Extract the [x, y] coordinate from the center of the cell holding the provided text.  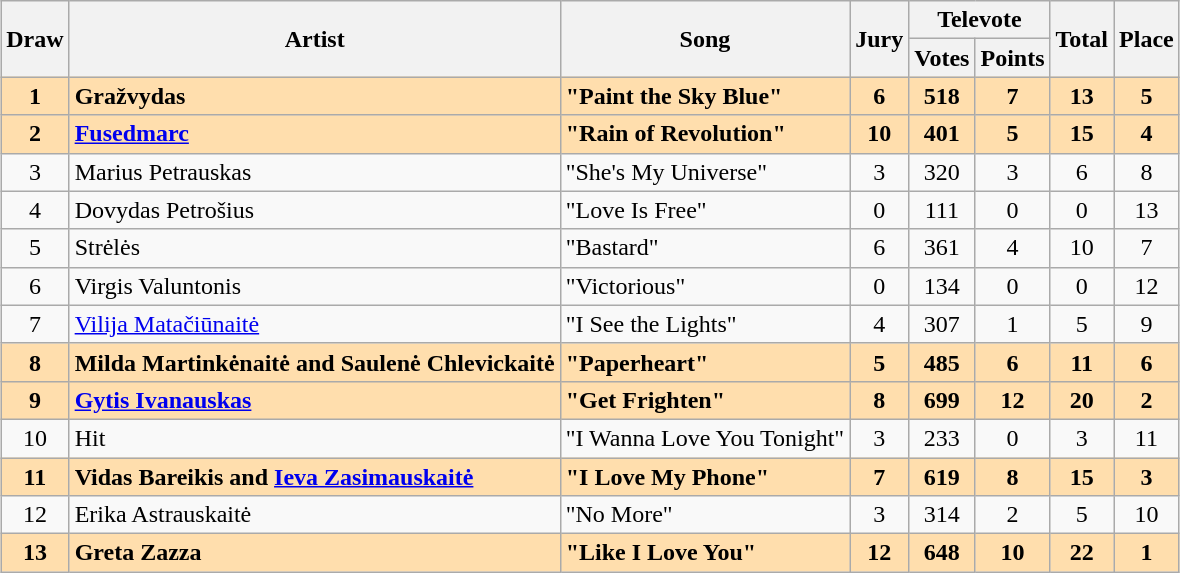
"Paint the Sky Blue" [705, 96]
619 [942, 477]
20 [1082, 400]
401 [942, 134]
"Paperheart" [705, 362]
Hit [314, 438]
"I See the Lights" [705, 324]
111 [942, 210]
"Get Frighten" [705, 400]
"No More" [705, 515]
Dovydas Petrošius [314, 210]
Artist [314, 39]
Gražvydas [314, 96]
"Bastard" [705, 248]
Televote [980, 20]
"Love Is Free" [705, 210]
361 [942, 248]
"I Wanna Love You Tonight" [705, 438]
Vilija Matačiūnaitė [314, 324]
307 [942, 324]
Marius Petrauskas [314, 172]
134 [942, 286]
314 [942, 515]
Vidas Bareikis and Ieva Zasimauskaitė [314, 477]
Greta Zazza [314, 553]
Song [705, 39]
22 [1082, 553]
Milda Martinkėnaitė and Saulenė Chlevickaitė [314, 362]
Jury [880, 39]
Draw [35, 39]
518 [942, 96]
"I Love My Phone" [705, 477]
Points [1012, 58]
"She's My Universe" [705, 172]
Erika Astrauskaitė [314, 515]
Virgis Valuntonis [314, 286]
Strėlės [314, 248]
485 [942, 362]
Gytis Ivanauskas [314, 400]
Total [1082, 39]
Votes [942, 58]
"Like I Love You" [705, 553]
233 [942, 438]
"Rain of Revolution" [705, 134]
320 [942, 172]
Fusedmarc [314, 134]
648 [942, 553]
"Victorious" [705, 286]
Place [1147, 39]
699 [942, 400]
